Search for the cell housing the specified text and yield its (X, Y) center coordinate. 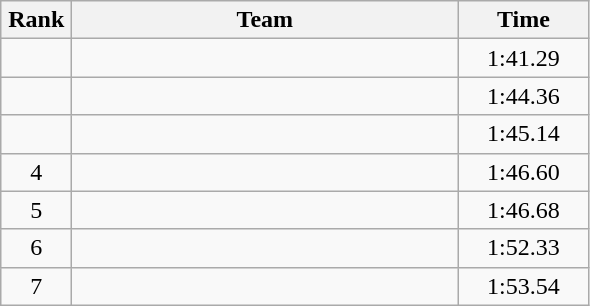
1:46.68 (524, 210)
1:53.54 (524, 286)
7 (36, 286)
1:45.14 (524, 134)
5 (36, 210)
1:41.29 (524, 58)
1:46.60 (524, 172)
1:52.33 (524, 248)
6 (36, 248)
Rank (36, 20)
Team (265, 20)
1:44.36 (524, 96)
4 (36, 172)
Time (524, 20)
